Pinpoint the cell where the given text exists, returning its (x, y) midpoint coordinate. 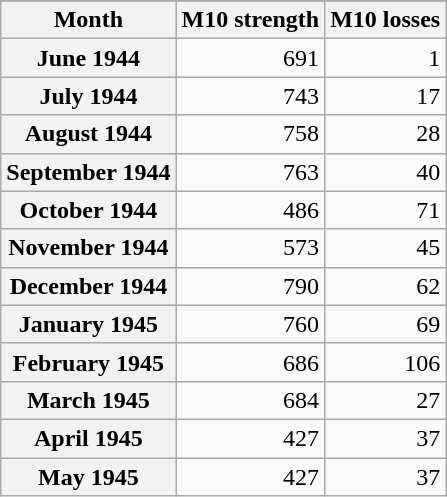
June 1944 (88, 58)
760 (250, 324)
684 (250, 400)
January 1945 (88, 324)
28 (386, 134)
M10 losses (386, 20)
November 1944 (88, 248)
686 (250, 362)
573 (250, 248)
Month (88, 20)
71 (386, 210)
45 (386, 248)
March 1945 (88, 400)
October 1944 (88, 210)
February 1945 (88, 362)
August 1944 (88, 134)
M10 strength (250, 20)
May 1945 (88, 477)
743 (250, 96)
40 (386, 172)
1 (386, 58)
790 (250, 286)
486 (250, 210)
106 (386, 362)
April 1945 (88, 438)
763 (250, 172)
September 1944 (88, 172)
62 (386, 286)
758 (250, 134)
27 (386, 400)
July 1944 (88, 96)
69 (386, 324)
17 (386, 96)
691 (250, 58)
December 1944 (88, 286)
